Output the (x, y) coordinate of the center of the cell containing the given text.  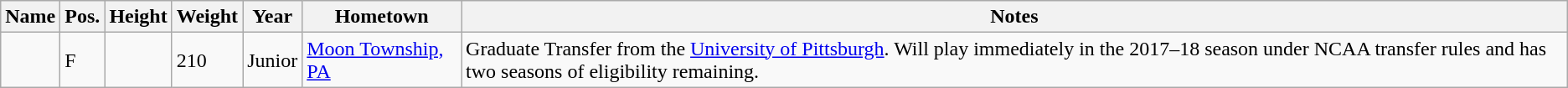
Name (30, 17)
Moon Township, PA (382, 60)
Year (273, 17)
Height (138, 17)
Junior (273, 60)
Pos. (82, 17)
Notes (1015, 17)
F (82, 60)
Weight (207, 17)
Hometown (382, 17)
210 (207, 60)
